Output the [X, Y] coordinate of the center of the cell containing the given text.  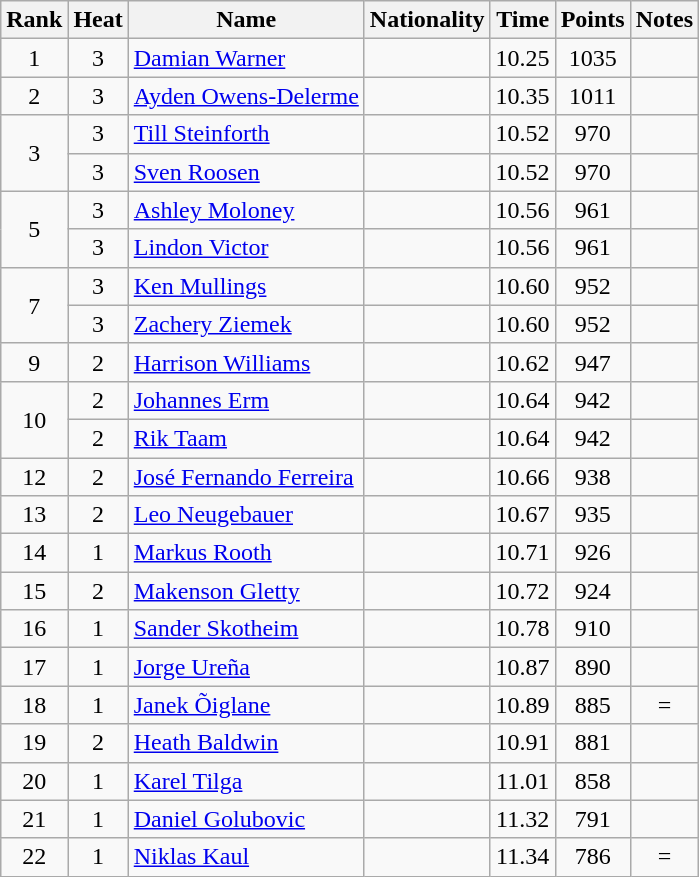
11.32 [522, 819]
10.72 [522, 591]
786 [592, 857]
885 [592, 705]
5 [34, 229]
Sven Roosen [246, 172]
858 [592, 781]
19 [34, 743]
11.34 [522, 857]
Damian Warner [246, 58]
10.25 [522, 58]
10.87 [522, 667]
Karel Tilga [246, 781]
Rank [34, 20]
17 [34, 667]
Harrison Williams [246, 362]
Daniel Golubovic [246, 819]
935 [592, 515]
21 [34, 819]
Notes [664, 20]
10.66 [522, 477]
1035 [592, 58]
José Fernando Ferreira [246, 477]
20 [34, 781]
7 [34, 305]
Heat [98, 20]
Till Steinforth [246, 134]
13 [34, 515]
Zachery Ziemek [246, 324]
Heath Baldwin [246, 743]
947 [592, 362]
10.71 [522, 553]
22 [34, 857]
Markus Rooth [246, 553]
10.78 [522, 629]
10.89 [522, 705]
18 [34, 705]
16 [34, 629]
Ayden Owens-Delerme [246, 96]
14 [34, 553]
Jorge Ureña [246, 667]
Nationality [427, 20]
910 [592, 629]
Niklas Kaul [246, 857]
Ken Mullings [246, 286]
10 [34, 419]
881 [592, 743]
Time [522, 20]
Johannes Erm [246, 400]
12 [34, 477]
924 [592, 591]
Leo Neugebauer [246, 515]
10.35 [522, 96]
Rik Taam [246, 438]
Points [592, 20]
Sander Skotheim [246, 629]
890 [592, 667]
10.62 [522, 362]
11.01 [522, 781]
15 [34, 591]
9 [34, 362]
926 [592, 553]
Ashley Moloney [246, 210]
938 [592, 477]
1011 [592, 96]
10.67 [522, 515]
Name [246, 20]
10.91 [522, 743]
Janek Õiglane [246, 705]
Makenson Gletty [246, 591]
Lindon Victor [246, 248]
791 [592, 819]
